Identify which cell holds the provided text, then report its (x, y) central coordinate. 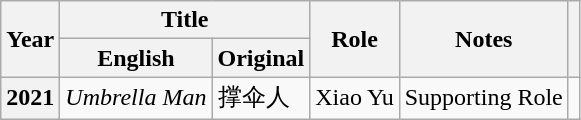
Role (355, 39)
Original (261, 58)
撑伞人 (261, 98)
Notes (484, 39)
2021 (30, 98)
Umbrella Man (136, 98)
Title (185, 20)
Year (30, 39)
Xiao Yu (355, 98)
English (136, 58)
Supporting Role (484, 98)
